Determine the [x, y] coordinate at the center of the cell enclosing the given text.  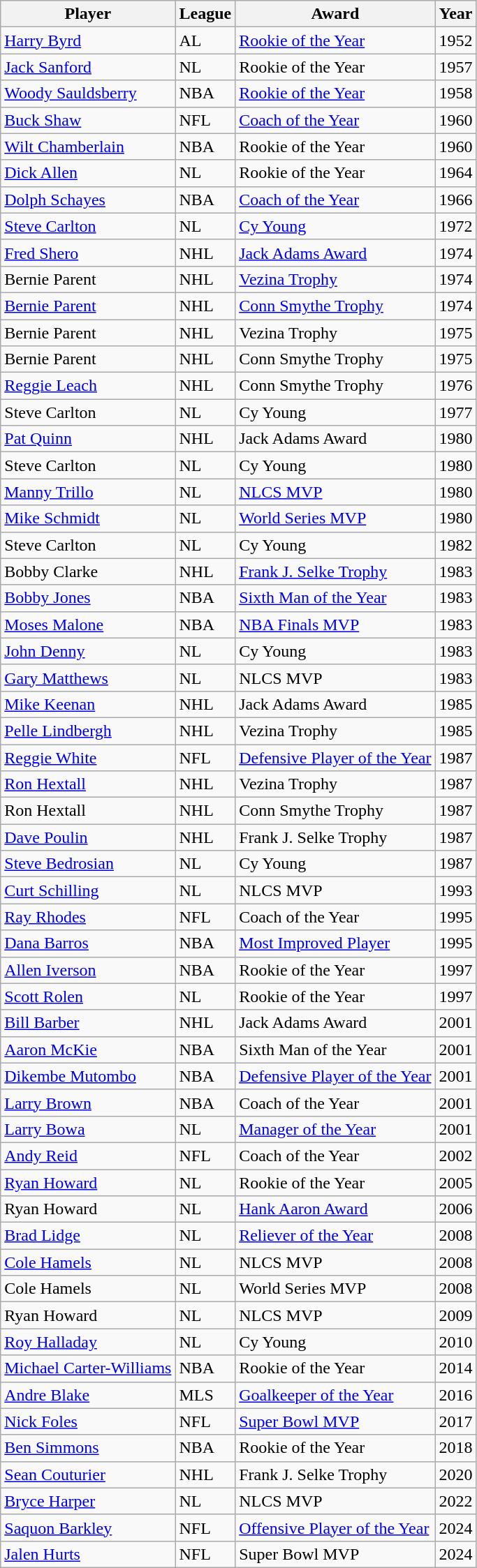
Larry Brown [88, 1103]
Ray Rhodes [88, 917]
Sean Couturier [88, 1474]
1957 [455, 67]
Pelle Lindbergh [88, 731]
2014 [455, 1368]
Nick Foles [88, 1421]
Fred Shero [88, 253]
Gary Matthews [88, 678]
Saquon Barkley [88, 1528]
2002 [455, 1156]
Michael Carter-Williams [88, 1368]
Player [88, 14]
Year [455, 14]
1952 [455, 40]
Bill Barber [88, 1023]
1964 [455, 173]
Award [335, 14]
Wilt Chamberlain [88, 147]
NBA Finals MVP [335, 625]
2018 [455, 1448]
2009 [455, 1315]
2020 [455, 1474]
Dikembe Mutombo [88, 1076]
Reggie White [88, 757]
Harry Byrd [88, 40]
Dana Barros [88, 943]
Allen Iverson [88, 970]
Pat Quinn [88, 439]
Manager of the Year [335, 1129]
Steve Bedrosian [88, 864]
Bryce Harper [88, 1501]
Ben Simmons [88, 1448]
Curt Schilling [88, 890]
1958 [455, 94]
1993 [455, 890]
1982 [455, 545]
MLS [205, 1395]
League [205, 14]
Roy Halladay [88, 1342]
Manny Trillo [88, 492]
Dave Poulin [88, 837]
Moses Malone [88, 625]
1976 [455, 386]
AL [205, 40]
Jalen Hurts [88, 1554]
Scott Rolen [88, 996]
2022 [455, 1501]
Reliever of the Year [335, 1236]
Goalkeeper of the Year [335, 1395]
Dolph Schayes [88, 200]
1977 [455, 412]
1972 [455, 226]
Dick Allen [88, 173]
2006 [455, 1209]
Offensive Player of the Year [335, 1528]
2010 [455, 1342]
Mike Schmidt [88, 518]
Andre Blake [88, 1395]
John Denny [88, 651]
Hank Aaron Award [335, 1209]
2016 [455, 1395]
2017 [455, 1421]
Buck Shaw [88, 120]
Andy Reid [88, 1156]
Brad Lidge [88, 1236]
Aaron McKie [88, 1050]
Woody Sauldsberry [88, 94]
Most Improved Player [335, 943]
Larry Bowa [88, 1129]
Bobby Clarke [88, 572]
2005 [455, 1183]
Jack Sanford [88, 67]
Bobby Jones [88, 598]
Reggie Leach [88, 386]
Mike Keenan [88, 704]
1966 [455, 200]
